From the cell containing the given text, extract its center point as [x, y] coordinate. 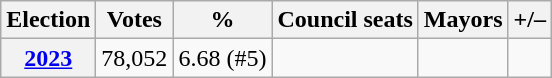
78,052 [134, 58]
Votes [134, 20]
Council seats [345, 20]
% [222, 20]
2023 [48, 58]
Election [48, 20]
Mayors [463, 20]
6.68 (#5) [222, 58]
+/– [530, 20]
